Locate the cell with the specified text and output its [X, Y] center coordinate. 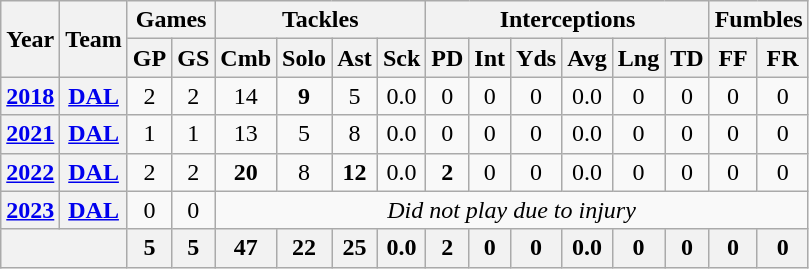
Tackles [320, 20]
2021 [30, 134]
25 [355, 248]
2022 [30, 172]
2023 [30, 210]
Avg [588, 58]
Did not play due to injury [512, 210]
22 [304, 248]
13 [246, 134]
Fumbles [758, 20]
GS [194, 58]
Sck [401, 58]
Interceptions [568, 20]
Int [490, 58]
Ast [355, 58]
FF [733, 58]
47 [246, 248]
Yds [536, 58]
20 [246, 172]
GP [149, 58]
TD [687, 58]
Year [30, 39]
9 [304, 96]
PD [448, 58]
Cmb [246, 58]
Solo [304, 58]
12 [355, 172]
2018 [30, 96]
Team [94, 39]
14 [246, 96]
Lng [638, 58]
Games [170, 20]
FR [782, 58]
